Return the [x, y] coordinate for the center point of the cell that contains the specified text.  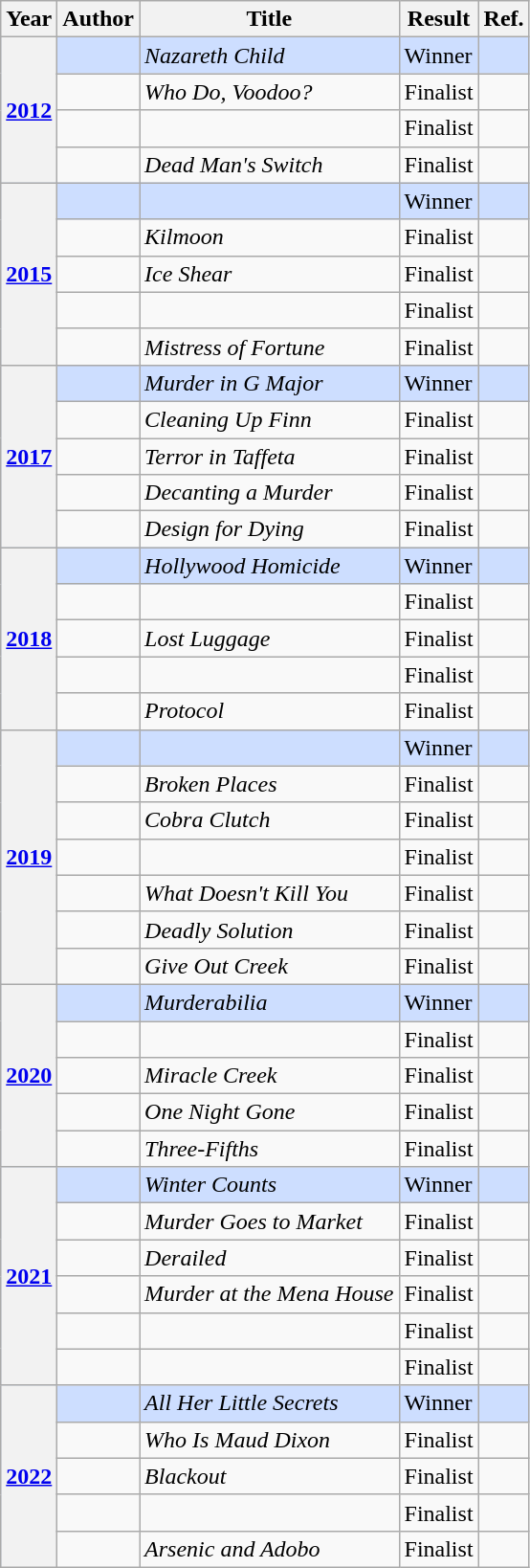
Broken Places [270, 784]
Design for Dying [270, 529]
Dead Man's Switch [270, 165]
2017 [29, 456]
One Night Gone [270, 1112]
2021 [29, 1276]
2015 [29, 274]
Author [99, 19]
What Doesn't Kill You [270, 893]
2012 [29, 110]
Derailed [270, 1258]
Hollywood Homicide [270, 566]
Deadly Solution [270, 930]
Arsenic and Adobo [270, 1549]
2019 [29, 857]
Blackout [270, 1476]
Result [438, 19]
Terror in Taffeta [270, 457]
Ref. [503, 19]
Protocol [270, 711]
Three-Fifths [270, 1149]
Give Out Creek [270, 966]
Lost Luggage [270, 638]
Kilmoon [270, 237]
2020 [29, 1075]
Who Is Maud Dixon [270, 1440]
All Her Little Secrets [270, 1403]
Who Do, Voodoo? [270, 92]
Murderabilia [270, 1002]
Mistress of Fortune [270, 347]
Cleaning Up Finn [270, 419]
Winter Counts [270, 1185]
Murder at the Mena House [270, 1294]
Murder Goes to Market [270, 1221]
2022 [29, 1476]
Year [29, 19]
Title [270, 19]
2018 [29, 638]
Cobra Clutch [270, 820]
Miracle Creek [270, 1076]
Ice Shear [270, 274]
Decanting a Murder [270, 493]
Nazareth Child [270, 56]
Murder in G Major [270, 383]
